Capture the cell that displays the provided text and extract its [X, Y] central coordinate. 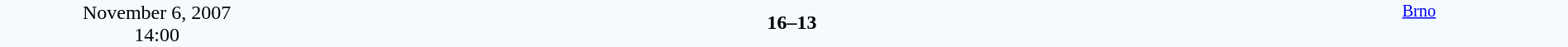
November 6, 200714:00 [157, 23]
Brno [1419, 23]
16–13 [791, 22]
